Extract the (x, y) coordinate from the center of the cell holding the provided text.  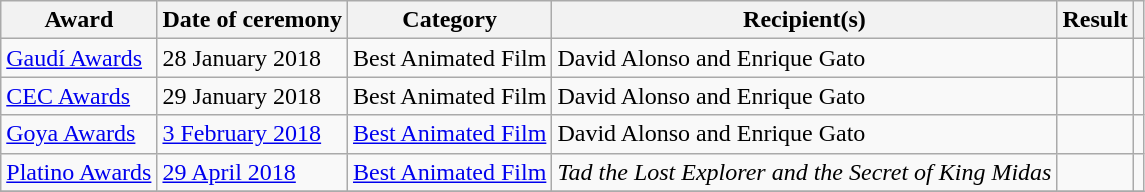
Platino Awards (79, 172)
Tad the Lost Explorer and the Secret of King Midas (804, 172)
Date of ceremony (252, 20)
Gaudí Awards (79, 58)
Category (449, 20)
29 January 2018 (252, 96)
Award (79, 20)
Result (1095, 20)
29 April 2018 (252, 172)
28 January 2018 (252, 58)
3 February 2018 (252, 134)
Recipient(s) (804, 20)
Goya Awards (79, 134)
CEC Awards (79, 96)
